Provide the [x, y] coordinate of the cell's center where the given text is located.  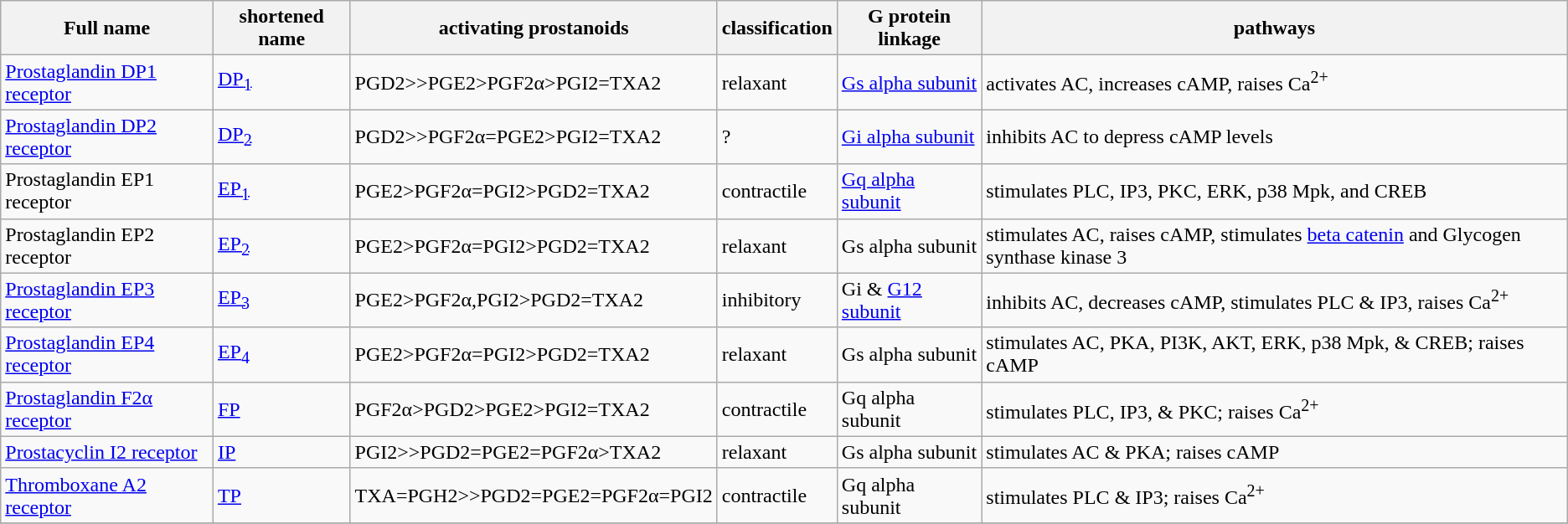
shortened name [281, 28]
Prostaglandin EP1 receptor [107, 191]
G protein linkage [909, 28]
EP4 [281, 355]
? [777, 137]
Gi & G12 subunit [909, 300]
activating prostanoids [534, 28]
Prostaglandin EP2 receptor [107, 246]
DP2 [281, 137]
PGD2>>PGE2>PGF2α>PGI2=TXA2 [534, 82]
Thromboxane A2 receptor [107, 496]
activates AC, increases cAMP, raises Ca2+ [1275, 82]
inhibitory [777, 300]
inhibits AC, decreases cAMP, stimulates PLC & IP3, raises Ca2+ [1275, 300]
stimulates AC, raises cAMP, stimulates beta catenin and Glycogen synthase kinase 3 [1275, 246]
EP3 [281, 300]
TXA=PGH2>>PGD2=PGE2=PGF2α=PGI2 [534, 496]
Prostaglandin EP4 receptor [107, 355]
FP [281, 408]
inhibits AC to depress cAMP levels [1275, 137]
PGF2α>PGD2>PGE2>PGI2=TXA2 [534, 408]
Prostaglandin F2α receptor [107, 408]
Prostacyclin I2 receptor [107, 452]
Prostaglandin EP3 receptor [107, 300]
PGE2>PGF2α,PGI2>PGD2=TXA2 [534, 300]
PGD2>>PGF2α=PGE2>PGI2=TXA2 [534, 137]
EP1 [281, 191]
stimulates PLC, IP3, PKC, ERK, p38 Mpk, and CREB [1275, 191]
Gi alpha subunit [909, 137]
pathways [1275, 28]
stimulates PLC & IP3; raises Ca2+ [1275, 496]
EP2 [281, 246]
Full name [107, 28]
Prostaglandin DP1 receptor [107, 82]
IP [281, 452]
stimulates PLC, IP3, & PKC; raises Ca2+ [1275, 408]
stimulates AC & PKA; raises cAMP [1275, 452]
Prostaglandin DP2 receptor [107, 137]
PGI2>>PGD2=PGE2=PGF2α>TXA2 [534, 452]
classification [777, 28]
stimulates AC, PKA, PI3K, AKT, ERK, p38 Mpk, & CREB; raises cAMP [1275, 355]
TP [281, 496]
DP1 [281, 82]
